Identify which cell holds the provided text, then report its (X, Y) central coordinate. 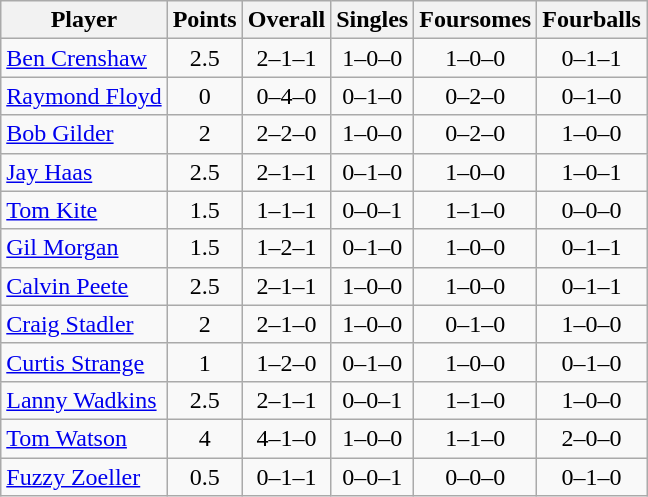
4–1–0 (286, 438)
Player (84, 20)
Bob Gilder (84, 134)
Fourballs (592, 20)
Curtis Strange (84, 362)
Foursomes (476, 20)
Tom Kite (84, 210)
2–2–0 (286, 134)
0.5 (204, 477)
0–4–0 (286, 96)
Gil Morgan (84, 248)
Lanny Wadkins (84, 400)
Points (204, 20)
Fuzzy Zoeller (84, 477)
Singles (372, 20)
Jay Haas (84, 172)
2–0–0 (592, 438)
Tom Watson (84, 438)
Calvin Peete (84, 286)
1–0–1 (592, 172)
Raymond Floyd (84, 96)
Overall (286, 20)
Craig Stadler (84, 324)
0 (204, 96)
4 (204, 438)
1–2–0 (286, 362)
1 (204, 362)
Ben Crenshaw (84, 58)
2–1–0 (286, 324)
1–1–1 (286, 210)
1–2–1 (286, 248)
